Provide the (x, y) coordinate of the cell's center where the given text is located.  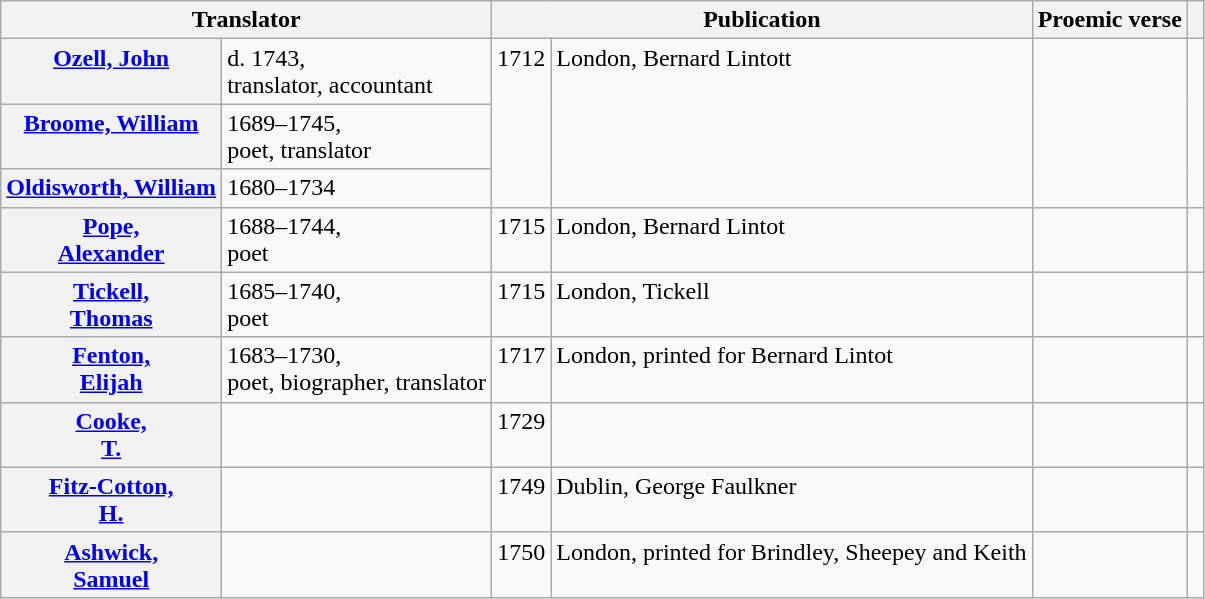
1717 (522, 370)
London, printed for Bernard Lintot (792, 370)
1712 (522, 123)
1689–1745,poet, translator (357, 136)
1749 (522, 500)
Dublin, George Faulkner (792, 500)
Proemic verse (1110, 20)
Cooke,T. (112, 434)
London, Tickell (792, 304)
Fenton,Elijah (112, 370)
London, Bernard Lintott (792, 123)
1729 (522, 434)
Translator (246, 20)
Oldisworth, William (112, 188)
1685–1740,poet (357, 304)
1688–1744,poet (357, 240)
1750 (522, 564)
Ozell, John (112, 72)
d. 1743,translator, accountant (357, 72)
1683–1730,poet, biographer, translator (357, 370)
Publication (762, 20)
Fitz-Cotton,H. (112, 500)
Tickell,Thomas (112, 304)
Pope,Alexander (112, 240)
London, printed for Brindley, Sheepey and Keith (792, 564)
1680–1734 (357, 188)
London, Bernard Lintot (792, 240)
Ashwick,Samuel (112, 564)
Broome, William (112, 136)
